Find where the given text appears and provide that cell's center as (x, y) coordinate. 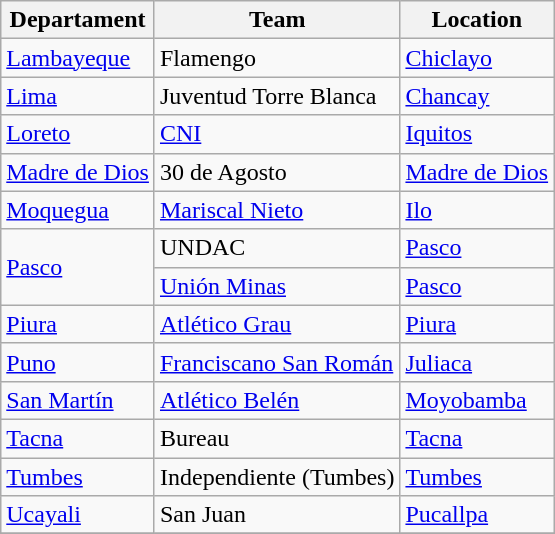
Independiente (Tumbes) (276, 477)
Departament (78, 20)
Puno (78, 362)
Ilo (477, 210)
Chancay (477, 96)
Lambayeque (78, 58)
UNDAC (276, 248)
Atlético Belén (276, 400)
CNI (276, 134)
Lima (78, 96)
San Juan (276, 515)
Moquegua (78, 210)
Bureau (276, 438)
Loreto (78, 134)
30 de Agosto (276, 172)
Team (276, 20)
Franciscano San Román (276, 362)
Ucayali (78, 515)
Pucallpa (477, 515)
Unión Minas (276, 286)
Juventud Torre Blanca (276, 96)
Atlético Grau (276, 324)
Location (477, 20)
Iquitos (477, 134)
San Martín (78, 400)
Mariscal Nieto (276, 210)
Flamengo (276, 58)
Juliaca (477, 362)
Moyobamba (477, 400)
Chiclayo (477, 58)
